Extract the (X, Y) coordinate from the center of the cell holding the provided text.  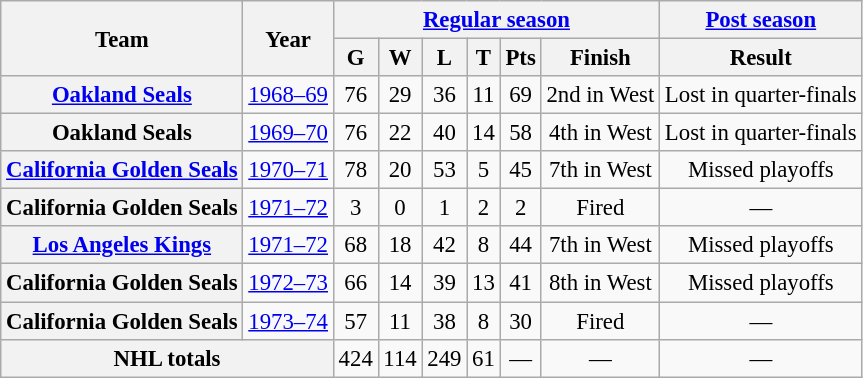
22 (400, 133)
L (444, 58)
41 (520, 283)
66 (356, 283)
Year (288, 38)
Los Angeles Kings (122, 245)
3 (356, 208)
114 (400, 358)
1969–70 (288, 133)
57 (356, 321)
Finish (600, 58)
29 (400, 95)
13 (484, 283)
40 (444, 133)
61 (484, 358)
45 (520, 170)
53 (444, 170)
78 (356, 170)
2nd in West (600, 95)
G (356, 58)
Result (761, 58)
Post season (761, 20)
1972–73 (288, 283)
18 (400, 245)
T (484, 58)
249 (444, 358)
68 (356, 245)
4th in West (600, 133)
58 (520, 133)
36 (444, 95)
8th in West (600, 283)
30 (520, 321)
38 (444, 321)
NHL totals (168, 358)
69 (520, 95)
1 (444, 208)
Team (122, 38)
5 (484, 170)
44 (520, 245)
1970–71 (288, 170)
424 (356, 358)
Pts (520, 58)
W (400, 58)
39 (444, 283)
Regular season (496, 20)
42 (444, 245)
1968–69 (288, 95)
1973–74 (288, 321)
0 (400, 208)
20 (400, 170)
